Output the (X, Y) coordinate of the center of the cell containing the given text.  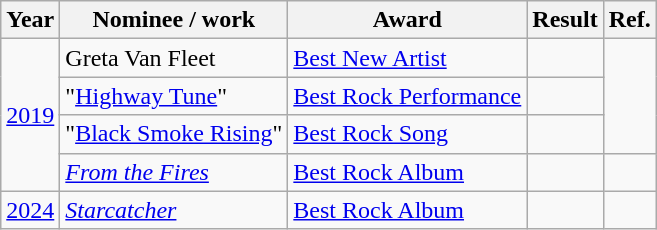
Year (30, 20)
"Black Smoke Rising" (174, 134)
Ref. (630, 20)
2019 (30, 115)
"Highway Tune" (174, 96)
Best New Artist (408, 58)
Starcatcher (174, 210)
Result (565, 20)
Nominee / work (174, 20)
From the Fires (174, 172)
Award (408, 20)
Best Rock Song (408, 134)
2024 (30, 210)
Best Rock Performance (408, 96)
Greta Van Fleet (174, 58)
